Scan for the cell matching the given text and deliver its (x, y) coordinate at center. 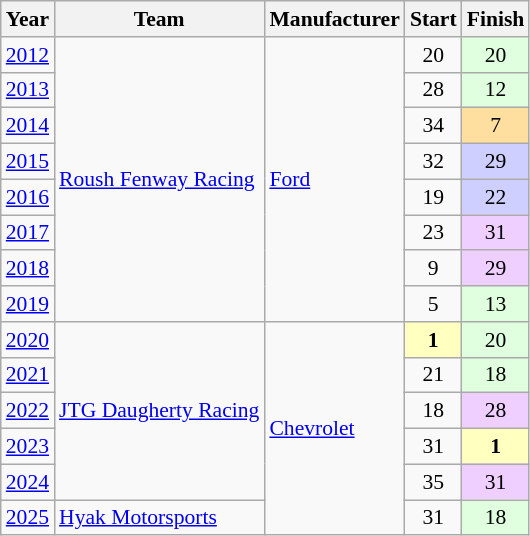
JTG Daugherty Racing (159, 411)
Manufacturer (334, 19)
9 (434, 269)
5 (434, 304)
2012 (28, 55)
Roush Fenway Racing (159, 180)
2019 (28, 304)
2015 (28, 162)
2014 (28, 126)
13 (496, 304)
34 (434, 126)
22 (496, 197)
35 (434, 482)
2020 (28, 340)
Finish (496, 19)
7 (496, 126)
2024 (28, 482)
2018 (28, 269)
2016 (28, 197)
32 (434, 162)
19 (434, 197)
2025 (28, 518)
2021 (28, 375)
Chevrolet (334, 429)
Team (159, 19)
Ford (334, 180)
12 (496, 90)
2023 (28, 447)
Hyak Motorsports (159, 518)
2017 (28, 233)
Year (28, 19)
23 (434, 233)
21 (434, 375)
2013 (28, 90)
2022 (28, 411)
Start (434, 19)
